Find where the given text appears and provide that cell's center as [x, y] coordinate. 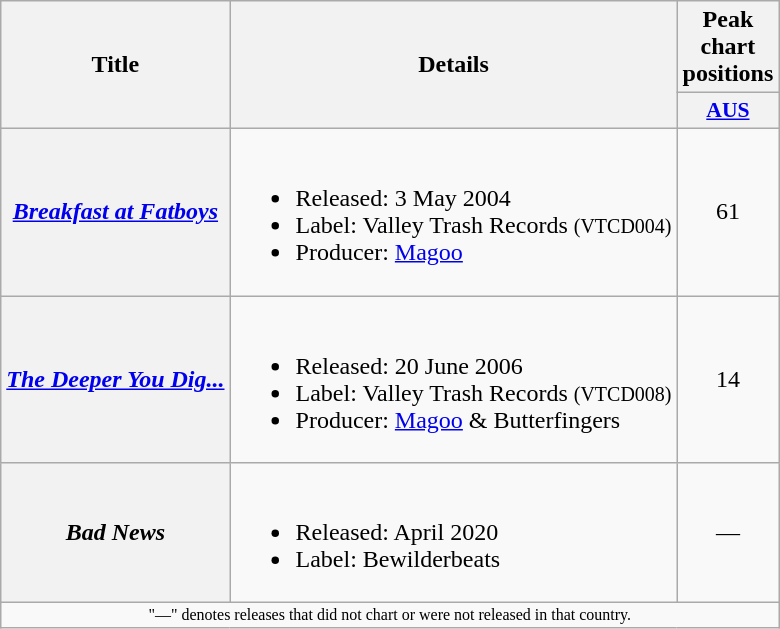
AUS [728, 111]
Title [116, 65]
— [728, 533]
Breakfast at Fatboys [116, 212]
Released: April 2020Label: Bewilderbeats [454, 533]
61 [728, 212]
Peak chart positions [728, 47]
Details [454, 65]
"—" denotes releases that did not chart or were not released in that country. [390, 615]
Released: 20 June 2006Label: Valley Trash Records (VTCD008)Producer: Magoo & Butterfingers [454, 380]
Released: 3 May 2004Label: Valley Trash Records (VTCD004)Producer: Magoo [454, 212]
14 [728, 380]
The Deeper You Dig... [116, 380]
Bad News [116, 533]
